For the text-containing cell, return its midpoint in [x, y] coordinate format. 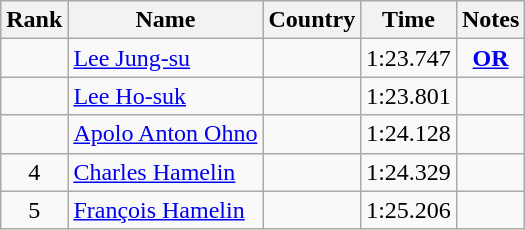
Name [166, 20]
1:24.128 [409, 134]
1:23.801 [409, 96]
Country [312, 20]
1:24.329 [409, 172]
1:23.747 [409, 58]
Rank [34, 20]
Time [409, 20]
Apolo Anton Ohno [166, 134]
5 [34, 210]
François Hamelin [166, 210]
1:25.206 [409, 210]
Charles Hamelin [166, 172]
Lee Jung-su [166, 58]
4 [34, 172]
Lee Ho-suk [166, 96]
OR [490, 58]
Notes [490, 20]
